Pinpoint the cell where the given text exists, returning its [x, y] midpoint coordinate. 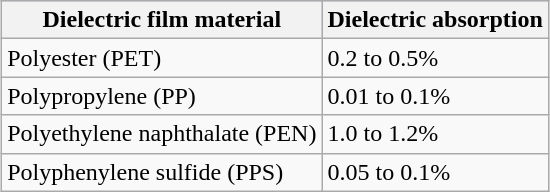
0.05 to 0.1% [435, 172]
0.01 to 0.1% [435, 96]
1.0 to 1.2% [435, 134]
Polyphenylene sulfide (PPS) [162, 172]
Dielectric film material [162, 20]
Dielectric absorption [435, 20]
Polypropylene (PP) [162, 96]
Polyester (PET) [162, 58]
Polyethylene naphthalate (PEN) [162, 134]
0.2 to 0.5% [435, 58]
